Extract the [X, Y] coordinate from the center of the cell holding the provided text.  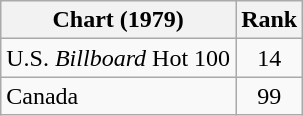
Canada [118, 96]
U.S. Billboard Hot 100 [118, 58]
Rank [270, 20]
Chart (1979) [118, 20]
14 [270, 58]
99 [270, 96]
